Scan for the cell matching the given text and deliver its (X, Y) coordinate at center. 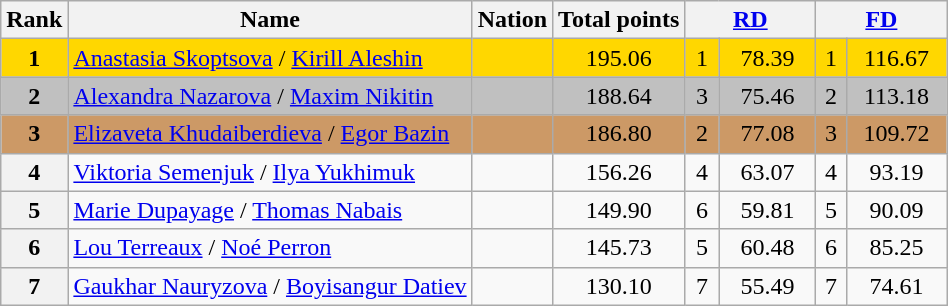
RD (750, 20)
Alexandra Nazarova / Maxim Nikitin (270, 96)
145.73 (619, 248)
63.07 (768, 172)
75.46 (768, 96)
FD (882, 20)
Anastasia Skoptsova / Kirill Aleshin (270, 58)
77.08 (768, 134)
149.90 (619, 210)
85.25 (896, 248)
Elizaveta Khudaiberdieva / Egor Bazin (270, 134)
116.67 (896, 58)
55.49 (768, 286)
78.39 (768, 58)
60.48 (768, 248)
Total points (619, 20)
Gaukhar Nauryzova / Boyisangur Datiev (270, 286)
59.81 (768, 210)
Name (270, 20)
93.19 (896, 172)
195.06 (619, 58)
188.64 (619, 96)
Viktoria Semenjuk / Ilya Yukhimuk (270, 172)
74.61 (896, 286)
90.09 (896, 210)
Lou Terreaux / Noé Perron (270, 248)
130.10 (619, 286)
113.18 (896, 96)
186.80 (619, 134)
Nation (512, 20)
Rank (34, 20)
109.72 (896, 134)
156.26 (619, 172)
Marie Dupayage / Thomas Nabais (270, 210)
